Return (X, Y) of the center of cell containing provided text 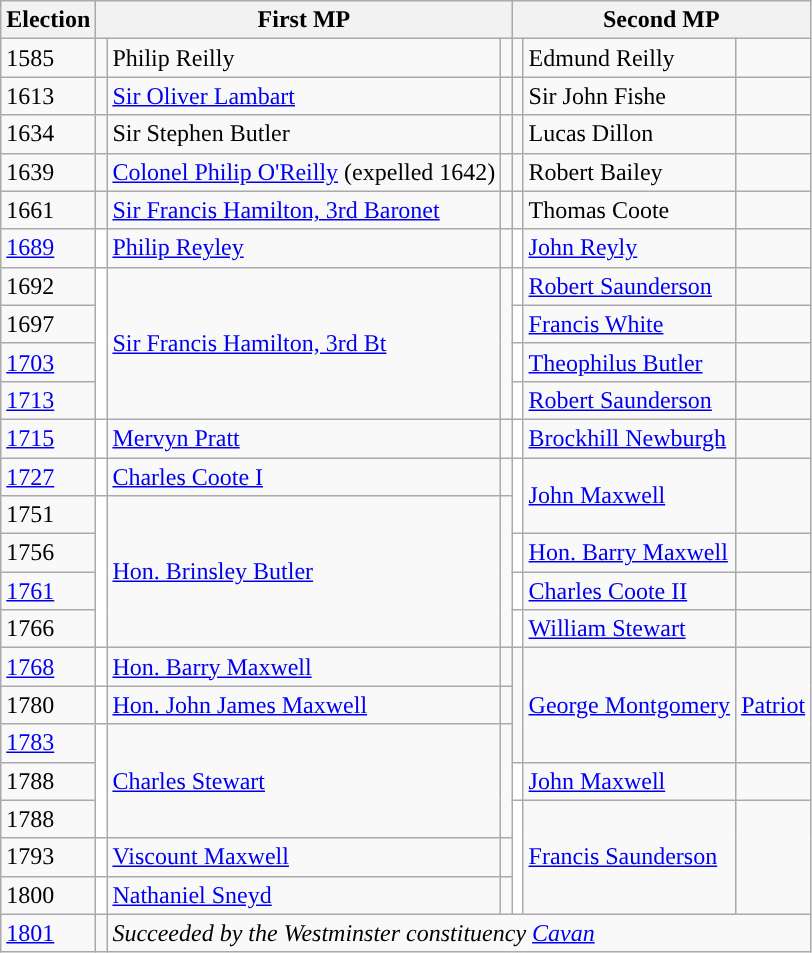
Philip Reilly (304, 58)
1801 (48, 933)
Sir John Fishe (630, 96)
Sir Stephen Butler (304, 134)
William Stewart (630, 629)
1613 (48, 96)
Nathaniel Sneyd (304, 895)
1697 (48, 324)
1727 (48, 477)
1780 (48, 705)
Charles Stewart (304, 781)
1761 (48, 591)
Sir Oliver Lambart (304, 96)
Francis Saunderson (630, 857)
Robert Bailey (630, 172)
1793 (48, 857)
1703 (48, 362)
1800 (48, 895)
Francis White (630, 324)
1783 (48, 743)
Thomas Coote (630, 210)
Theophilus Butler (630, 362)
Viscount Maxwell (304, 857)
Colonel Philip O'Reilly (expelled 1642) (304, 172)
Brockhill Newburgh (630, 438)
John Reyly (630, 248)
Edmund Reilly (630, 58)
First MP (304, 20)
1689 (48, 248)
Sir Francis Hamilton, 3rd Baronet (304, 210)
1766 (48, 629)
Second MP (662, 20)
1756 (48, 553)
Charles Coote I (304, 477)
1585 (48, 58)
Charles Coote II (630, 591)
1634 (48, 134)
Lucas Dillon (630, 134)
Hon. Brinsley Butler (304, 572)
Patriot (774, 705)
1692 (48, 286)
1713 (48, 400)
George Montgomery (630, 705)
1661 (48, 210)
1768 (48, 667)
1639 (48, 172)
Philip Reyley (304, 248)
1751 (48, 515)
Election (48, 20)
Sir Francis Hamilton, 3rd Bt (304, 343)
Hon. John James Maxwell (304, 705)
Mervyn Pratt (304, 438)
Succeeded by the Westminster constituency Cavan (459, 933)
1715 (48, 438)
